Detect which cell encompasses the target text, then output its (x, y) center coordinate. 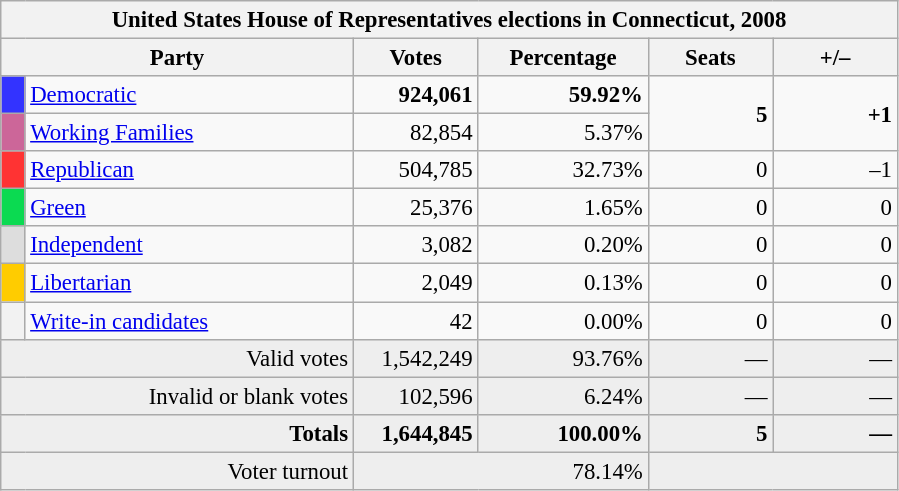
–1 (836, 170)
32.73% (563, 170)
Invalid or blank votes (178, 396)
Seats (710, 58)
6.24% (563, 396)
+/– (836, 58)
504,785 (416, 170)
82,854 (416, 133)
100.00% (563, 433)
2,049 (416, 283)
3,082 (416, 245)
Voter turnout (178, 471)
924,061 (416, 95)
+1 (836, 114)
25,376 (416, 208)
1,644,845 (416, 433)
Totals (178, 433)
1,542,249 (416, 358)
102,596 (416, 396)
Votes (416, 58)
0.13% (563, 283)
78.14% (500, 471)
Party (178, 58)
Republican (189, 170)
1.65% (563, 208)
93.76% (563, 358)
Democratic (189, 95)
Independent (189, 245)
Write-in candidates (189, 321)
59.92% (563, 95)
Percentage (563, 58)
Green (189, 208)
5.37% (563, 133)
United States House of Representatives elections in Connecticut, 2008 (450, 20)
0.00% (563, 321)
42 (416, 321)
Working Families (189, 133)
Libertarian (189, 283)
Valid votes (178, 358)
0.20% (563, 245)
